Provide the [x, y] coordinate of the cell's center where the given text is located.  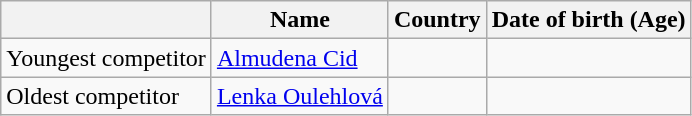
Country [437, 20]
Name [300, 20]
Almudena Cid [300, 58]
Lenka Oulehlová [300, 96]
Date of birth (Age) [588, 20]
Youngest competitor [106, 58]
Oldest competitor [106, 96]
